Return (X, Y) of the center of cell containing provided text 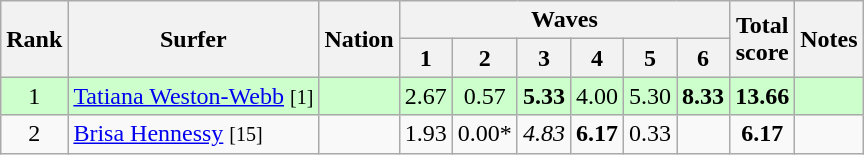
5.30 (650, 96)
Waves (564, 20)
Brisa Hennessy [15] (194, 134)
4 (596, 58)
4.00 (596, 96)
Rank (34, 39)
1.93 (426, 134)
Tatiana Weston-Webb [1] (194, 96)
6 (704, 58)
0.00* (484, 134)
0.33 (650, 134)
Totalscore (762, 39)
2.67 (426, 96)
3 (544, 58)
Nation (359, 39)
8.33 (704, 96)
Notes (829, 39)
4.83 (544, 134)
5 (650, 58)
13.66 (762, 96)
0.57 (484, 96)
Surfer (194, 39)
5.33 (544, 96)
